Find where the given text appears and provide that cell's center as [x, y] coordinate. 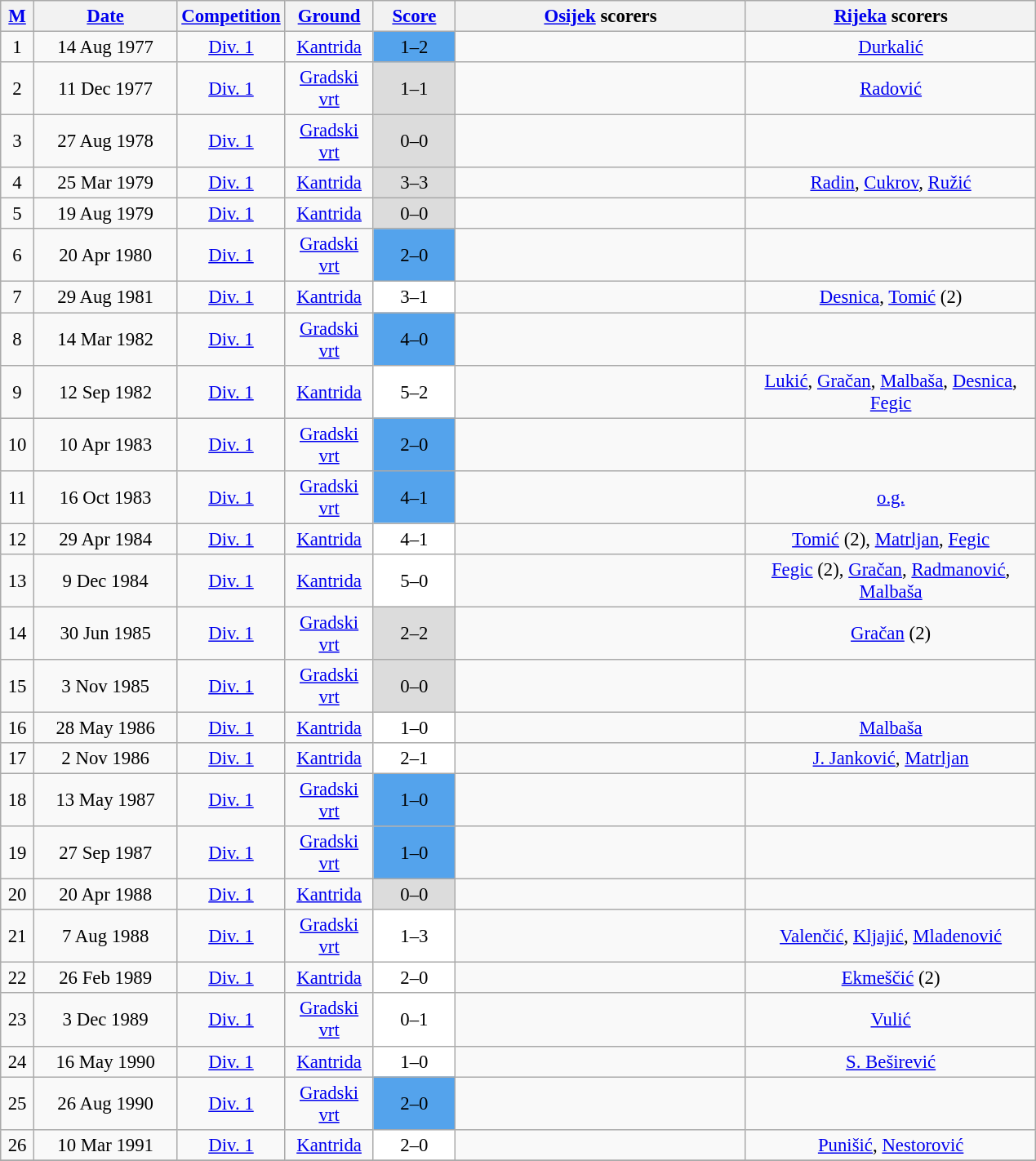
15 [18, 686]
27 Sep 1987 [105, 852]
1–2 [415, 47]
4 [18, 183]
Gračan (2) [891, 634]
3–1 [415, 297]
21 [18, 936]
Tomić (2), Matrljan, Fegic [891, 539]
Fegic (2), Gračan, Radmanović, Malbaša [891, 581]
10 Apr 1983 [105, 444]
Score [415, 16]
2–2 [415, 634]
16 [18, 727]
3 [18, 142]
Desnica, Tomić (2) [891, 297]
3–3 [415, 183]
26 Aug 1990 [105, 1104]
Vulić [891, 1021]
9 [18, 392]
27 Aug 1978 [105, 142]
M [18, 16]
11 [18, 496]
4–0 [415, 340]
18 [18, 800]
16 May 1990 [105, 1061]
10 [18, 444]
24 [18, 1061]
Ground [329, 16]
10 Mar 1991 [105, 1145]
7 Aug 1988 [105, 936]
Punišić, Nestorović [891, 1145]
14 Aug 1977 [105, 47]
30 Jun 1985 [105, 634]
Osijek scorers [601, 16]
J. Janković, Matrljan [891, 758]
25 [18, 1104]
12 [18, 539]
17 [18, 758]
20 Apr 1988 [105, 895]
29 Aug 1981 [105, 297]
19 Aug 1979 [105, 214]
5 [18, 214]
5–0 [415, 581]
Durkalić [891, 47]
20 Apr 1980 [105, 255]
3 Nov 1985 [105, 686]
22 [18, 978]
7 [18, 297]
28 May 1986 [105, 727]
25 Mar 1979 [105, 183]
Rijeka scorers [891, 16]
1–1 [415, 88]
Valenčić, Kljajić, Mladenović [891, 936]
5–2 [415, 392]
6 [18, 255]
11 Dec 1977 [105, 88]
Ekmeščić (2) [891, 978]
Radin, Cukrov, Ružić [891, 183]
Malbaša [891, 727]
2 Nov 1986 [105, 758]
20 [18, 895]
o.g. [891, 496]
23 [18, 1021]
8 [18, 340]
2–1 [415, 758]
14 [18, 634]
13 [18, 581]
14 Mar 1982 [105, 340]
2 [18, 88]
29 Apr 1984 [105, 539]
12 Sep 1982 [105, 392]
Lukić, Gračan, Malbaša, Desnica, Fegic [891, 392]
16 Oct 1983 [105, 496]
0–1 [415, 1021]
3 Dec 1989 [105, 1021]
19 [18, 852]
1–3 [415, 936]
9 Dec 1984 [105, 581]
Radović [891, 88]
26 [18, 1145]
S. Beširević [891, 1061]
1 [18, 47]
Competition [231, 16]
26 Feb 1989 [105, 978]
Date [105, 16]
13 May 1987 [105, 800]
